Find where the given text appears and provide that cell's center as [x, y] coordinate. 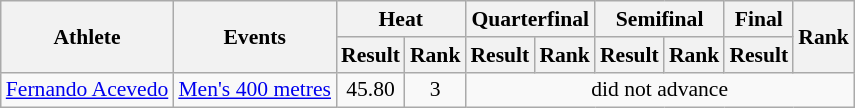
Athlete [88, 36]
Heat [400, 19]
3 [436, 90]
Men's 400 metres [254, 90]
Semifinal [660, 19]
Fernando Acevedo [88, 90]
45.80 [370, 90]
did not advance [659, 90]
Final [758, 19]
Quarterfinal [530, 19]
Events [254, 36]
